Identify which cell holds the provided text, then report its [X, Y] central coordinate. 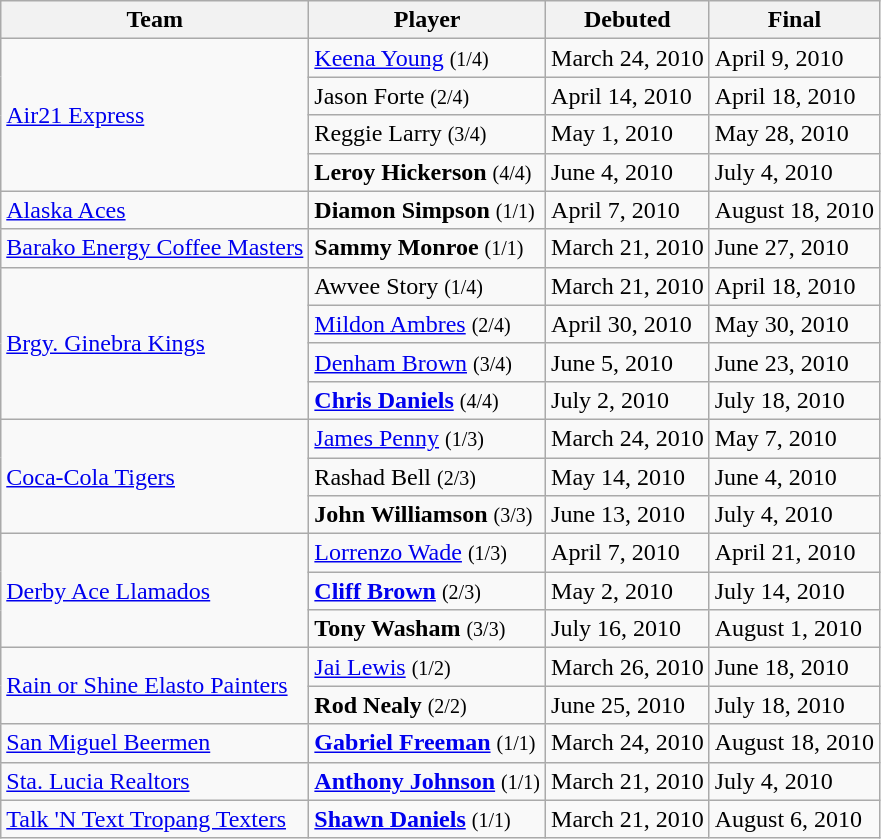
San Miguel Beermen [155, 743]
Jason Forte (2/4) [428, 96]
Chris Daniels (4/4) [428, 400]
James Penny (1/3) [428, 438]
June 18, 2010 [794, 667]
Lorrenzo Wade (1/3) [428, 553]
July 16, 2010 [628, 629]
June 5, 2010 [628, 362]
July 14, 2010 [794, 591]
Final [794, 20]
April 14, 2010 [628, 96]
April 9, 2010 [794, 58]
Rashad Bell (2/3) [428, 477]
Coca-Cola Tigers [155, 476]
May 2, 2010 [628, 591]
August 6, 2010 [794, 819]
July 2, 2010 [628, 400]
Reggie Larry (3/4) [428, 134]
Player [428, 20]
Brgy. Ginebra Kings [155, 343]
August 1, 2010 [794, 629]
Awvee Story (1/4) [428, 286]
May 28, 2010 [794, 134]
March 26, 2010 [628, 667]
Sta. Lucia Realtors [155, 781]
Jai Lewis (1/2) [428, 667]
John Williamson (3/3) [428, 515]
May 30, 2010 [794, 324]
Gabriel Freeman (1/1) [428, 743]
June 27, 2010 [794, 248]
June 25, 2010 [628, 705]
Keena Young (1/4) [428, 58]
May 7, 2010 [794, 438]
April 30, 2010 [628, 324]
Barako Energy Coffee Masters [155, 248]
Mildon Ambres (2/4) [428, 324]
Leroy Hickerson (4/4) [428, 172]
Tony Washam (3/3) [428, 629]
May 14, 2010 [628, 477]
Talk 'N Text Tropang Texters [155, 819]
May 1, 2010 [628, 134]
Alaska Aces [155, 210]
June 13, 2010 [628, 515]
Cliff Brown (2/3) [428, 591]
Rain or Shine Elasto Painters [155, 686]
April 21, 2010 [794, 553]
Diamon Simpson (1/1) [428, 210]
Shawn Daniels (1/1) [428, 819]
Derby Ace Llamados [155, 591]
Sammy Monroe (1/1) [428, 248]
Anthony Johnson (1/1) [428, 781]
Debuted [628, 20]
June 23, 2010 [794, 362]
Rod Nealy (2/2) [428, 705]
Denham Brown (3/4) [428, 362]
Team [155, 20]
Air21 Express [155, 115]
